Detect which cell encompasses the target text, then output its (x, y) center coordinate. 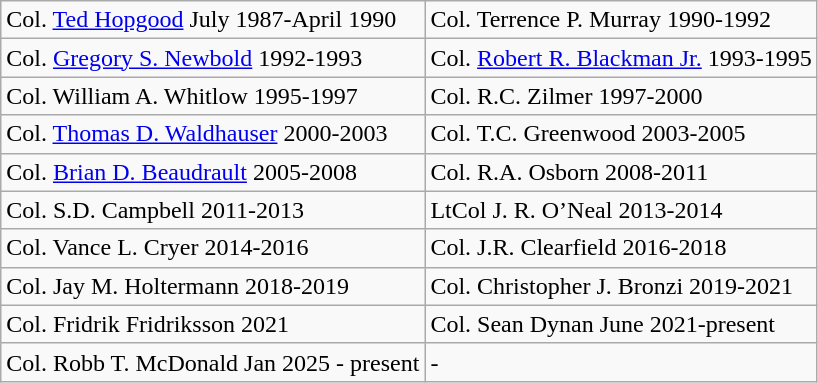
Col. Christopher J. Bronzi 2019-2021 (621, 286)
Col. Terrence P. Murray 1990-1992 (621, 20)
Col. R.A. Osborn 2008-2011 (621, 172)
- (621, 362)
Col. Fridrik Fridriksson 2021 (213, 324)
Col. T.C. Greenwood 2003-2005 (621, 134)
Col. Ted Hopgood July 1987-April 1990 (213, 20)
Col. Jay M. Holtermann 2018-2019 (213, 286)
Col. J.R. Clearfield 2016-2018 (621, 248)
Col. R.C. Zilmer 1997-2000 (621, 96)
Col. Thomas D. Waldhauser 2000-2003 (213, 134)
Col. William A. Whitlow 1995-1997 (213, 96)
Col. Sean Dynan June 2021-present (621, 324)
Col. Brian D. Beaudrault 2005-2008 (213, 172)
Col. Robert R. Blackman Jr. 1993-1995 (621, 58)
Col. Vance L. Cryer 2014-2016 (213, 248)
Col. S.D. Campbell 2011-2013 (213, 210)
Col. Robb T. McDonald Jan 2025 - present (213, 362)
LtCol J. R. O’Neal 2013-2014 (621, 210)
Col. Gregory S. Newbold 1992-1993 (213, 58)
